For the text-containing cell, return its midpoint in [X, Y] coordinate format. 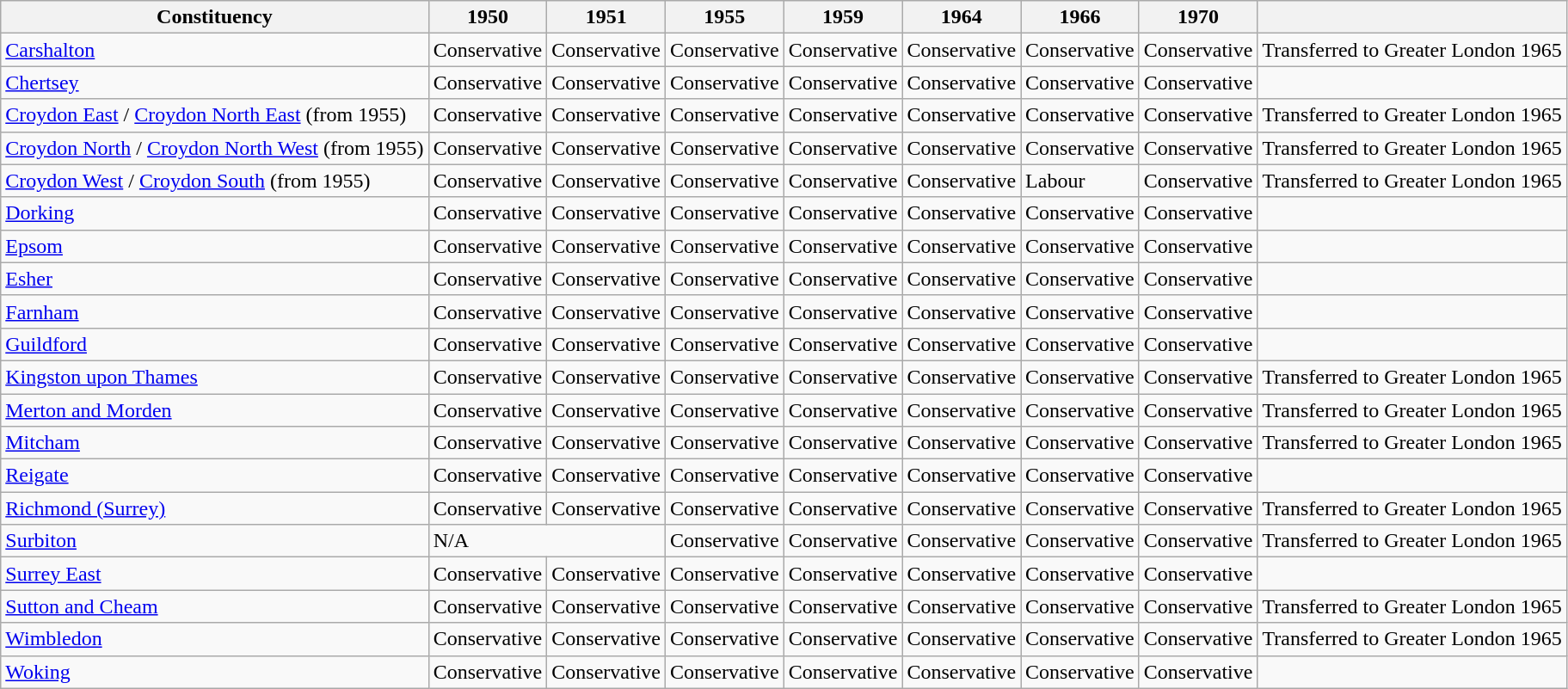
Surbiton [215, 541]
Esher [215, 279]
N/A [547, 541]
Guildford [215, 344]
Dorking [215, 213]
Croydon West / Croydon South (from 1955) [215, 181]
Kingston upon Thames [215, 377]
Epsom [215, 246]
Merton and Morden [215, 410]
Farnham [215, 311]
Croydon East / Croydon North East (from 1955) [215, 115]
Carshalton [215, 50]
Constituency [215, 17]
Sutton and Cheam [215, 606]
Croydon North / Croydon North West (from 1955) [215, 148]
1959 [843, 17]
1950 [488, 17]
1951 [606, 17]
Woking [215, 672]
1955 [724, 17]
Chertsey [215, 83]
Surrey East [215, 574]
Wimbledon [215, 639]
1970 [1198, 17]
Mitcham [215, 443]
Reigate [215, 476]
Richmond (Surrey) [215, 508]
1966 [1080, 17]
Labour [1080, 181]
1964 [962, 17]
